Capture the cell that displays the provided text and extract its (X, Y) central coordinate. 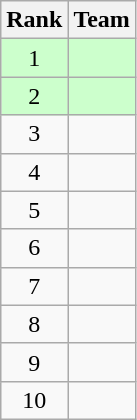
10 (34, 400)
2 (34, 96)
1 (34, 58)
Rank (34, 20)
6 (34, 248)
9 (34, 362)
5 (34, 210)
Team (102, 20)
8 (34, 324)
7 (34, 286)
3 (34, 134)
4 (34, 172)
